Search for the cell housing the specified text and yield its [X, Y] center coordinate. 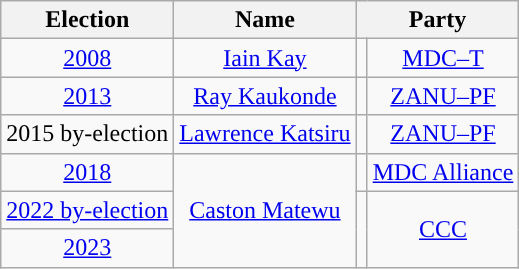
Caston Matewu [265, 210]
Lawrence Katsiru [265, 134]
2018 [88, 172]
Ray Kaukonde [265, 96]
2023 [88, 248]
Name [265, 20]
Party [438, 20]
Election [88, 20]
2022 by-election [88, 210]
MDC Alliance [443, 172]
2008 [88, 58]
2015 by-election [88, 134]
2013 [88, 96]
MDC–T [443, 58]
Iain Kay [265, 58]
CCC [443, 229]
